Return the (x, y) coordinate for the center point of the cell that contains the specified text.  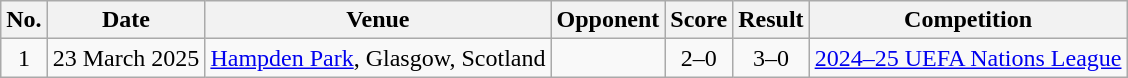
No. (24, 20)
3–0 (771, 58)
Result (771, 20)
Competition (968, 20)
Hampden Park, Glasgow, Scotland (378, 58)
Date (126, 20)
2024–25 UEFA Nations League (968, 58)
Venue (378, 20)
23 March 2025 (126, 58)
1 (24, 58)
2–0 (699, 58)
Score (699, 20)
Opponent (608, 20)
